Locate the cell with the specified text and output its [x, y] center coordinate. 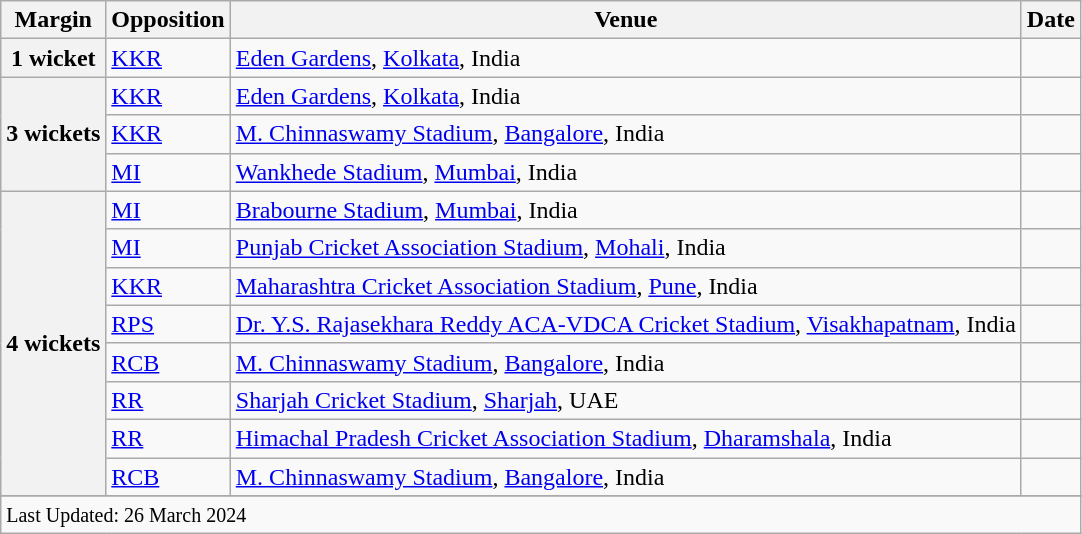
4 wickets [54, 343]
Punjab Cricket Association Stadium, Mohali, India [626, 248]
Opposition [168, 20]
3 wickets [54, 134]
Maharashtra Cricket Association Stadium, Pune, India [626, 286]
Date [1050, 20]
Last Updated: 26 March 2024 [541, 515]
1 wicket [54, 58]
Venue [626, 20]
RPS [168, 324]
Brabourne Stadium, Mumbai, India [626, 210]
Himachal Pradesh Cricket Association Stadium, Dharamshala, India [626, 438]
Margin [54, 20]
Sharjah Cricket Stadium, Sharjah, UAE [626, 400]
Wankhede Stadium, Mumbai, India [626, 172]
Dr. Y.S. Rajasekhara Reddy ACA-VDCA Cricket Stadium, Visakhapatnam, India [626, 324]
